From the cell containing the given text, extract its center point as [X, Y] coordinate. 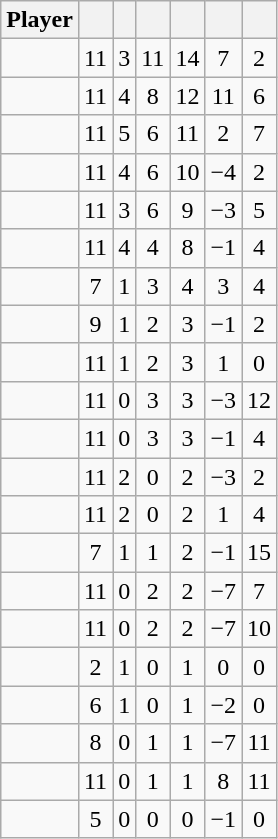
Player [40, 20]
15 [260, 553]
−2 [224, 705]
−4 [224, 172]
14 [188, 58]
